Capture the cell that displays the provided text and extract its (x, y) central coordinate. 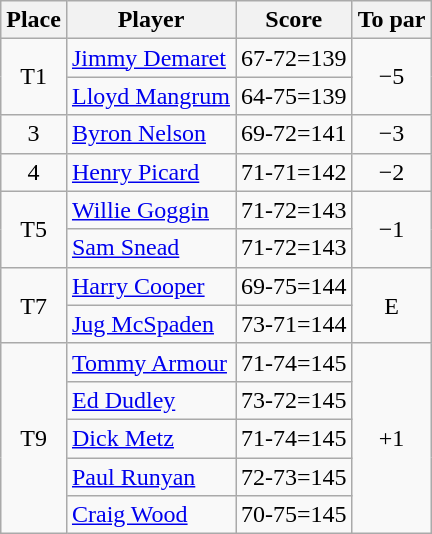
4 (34, 172)
Place (34, 20)
T5 (34, 229)
71-71=142 (294, 172)
Ed Dudley (150, 400)
73-72=145 (294, 400)
Harry Cooper (150, 286)
Jug McSpaden (150, 324)
67-72=139 (294, 58)
E (392, 305)
Byron Nelson (150, 134)
69-75=144 (294, 286)
64-75=139 (294, 96)
73-71=144 (294, 324)
70-75=145 (294, 515)
Willie Goggin (150, 210)
Player (150, 20)
72-73=145 (294, 477)
To par (392, 20)
Tommy Armour (150, 362)
Dick Metz (150, 438)
T7 (34, 305)
Score (294, 20)
−2 (392, 172)
−5 (392, 77)
Craig Wood (150, 515)
Jimmy Demaret (150, 58)
T1 (34, 77)
Paul Runyan (150, 477)
−3 (392, 134)
+1 (392, 438)
Lloyd Mangrum (150, 96)
T9 (34, 438)
69-72=141 (294, 134)
3 (34, 134)
−1 (392, 229)
Sam Snead (150, 248)
Henry Picard (150, 172)
